From the cell containing the given text, extract its center point as (X, Y) coordinate. 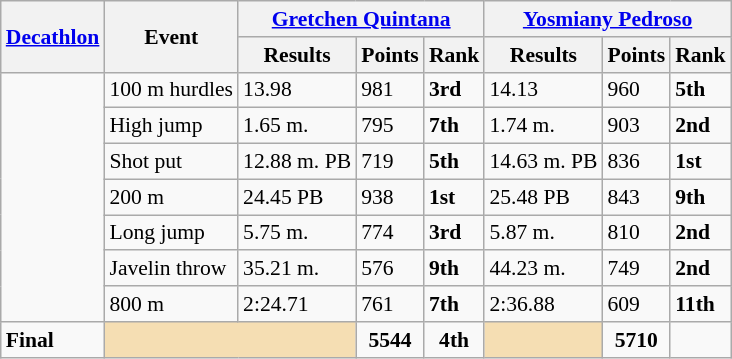
4th (454, 340)
761 (390, 304)
836 (636, 162)
Yosmiany Pedroso (607, 19)
Long jump (171, 233)
1.74 m. (543, 126)
800 m (171, 304)
Final (53, 340)
938 (390, 197)
Decathlon (53, 36)
12.88 m. PB (297, 162)
14.13 (543, 90)
Event (171, 36)
810 (636, 233)
749 (636, 269)
1.65 m. (297, 126)
24.45 PB (297, 197)
200 m (171, 197)
5.75 m. (297, 233)
5.87 m. (543, 233)
Gretchen Quintana (361, 19)
High jump (171, 126)
5544 (390, 340)
609 (636, 304)
795 (390, 126)
576 (390, 269)
903 (636, 126)
35.21 m. (297, 269)
11th (700, 304)
13.98 (297, 90)
719 (390, 162)
25.48 PB (543, 197)
981 (390, 90)
774 (390, 233)
44.23 m. (543, 269)
5710 (636, 340)
2:24.71 (297, 304)
100 m hurdles (171, 90)
843 (636, 197)
2:36.88 (543, 304)
14.63 m. PB (543, 162)
Javelin throw (171, 269)
Shot put (171, 162)
960 (636, 90)
